Return [X, Y] of the center of cell containing provided text 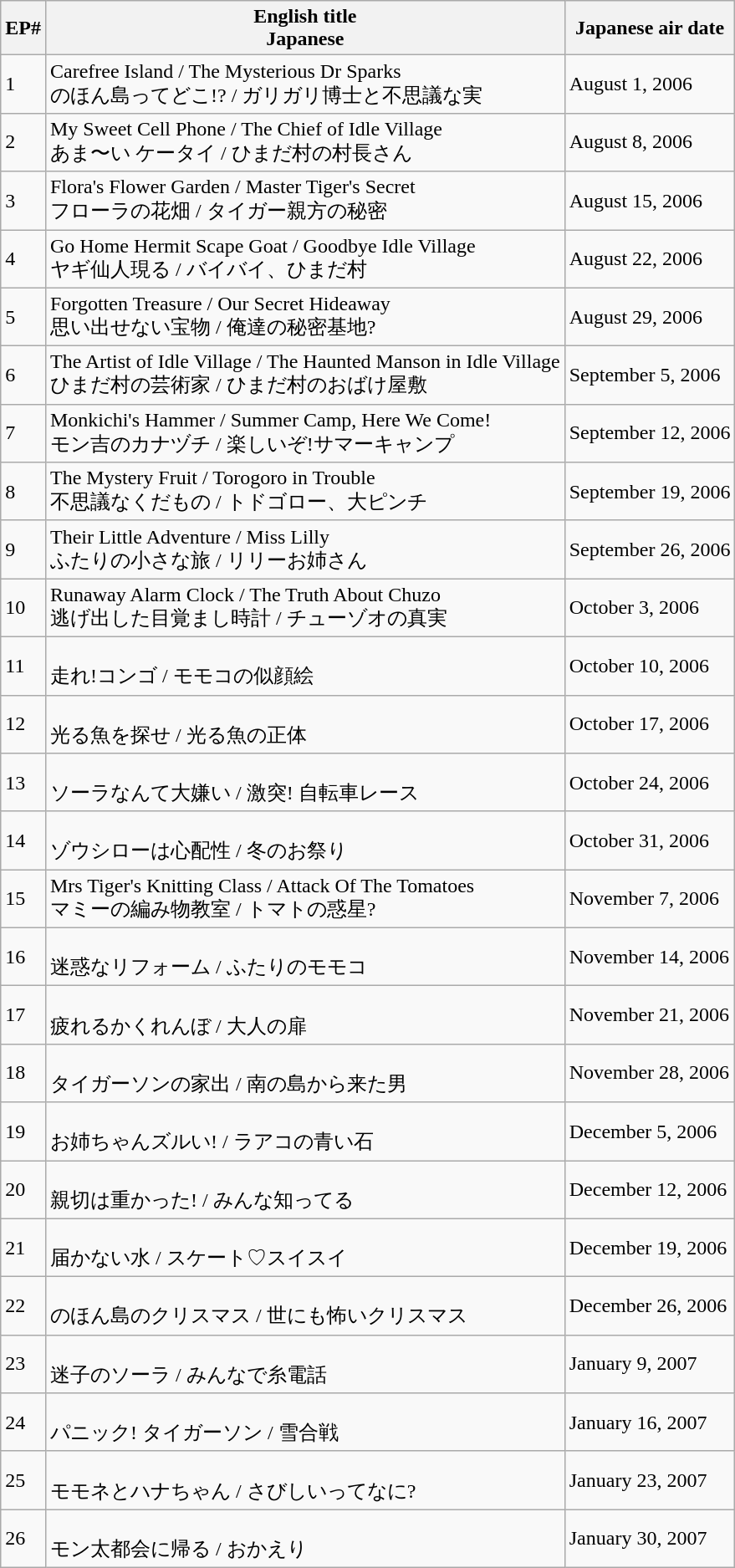
December 26, 2006 [650, 1306]
2 [23, 142]
11 [23, 666]
13 [23, 783]
3 [23, 201]
August 22, 2006 [650, 258]
November 14, 2006 [650, 957]
ソーラなんて大嫌い / 激突! 自転車レース [304, 783]
The Mystery Fruit / Torogoro in Trouble不思議なくだもの / トドゴロー、大ピンチ [304, 492]
8 [23, 492]
October 17, 2006 [650, 724]
September 19, 2006 [650, 492]
迷子のソーラ / みんなで糸電話 [304, 1364]
December 5, 2006 [650, 1131]
お姉ちゃんズルい! / ラアコの青い石 [304, 1131]
疲れるかくれんぼ / 大人の扉 [304, 1015]
August 1, 2006 [650, 84]
September 26, 2006 [650, 549]
December 19, 2006 [650, 1248]
English titleJapanese [304, 28]
Go Home Hermit Scape Goat / Goodbye Idle Villageヤギ仙人現る / バイバイ、ひまだ村 [304, 258]
18 [23, 1073]
Carefree Island / The Mysterious Dr Sparksのほん島ってどこ!? / ガリガリ博士と不思議な実 [304, 84]
My Sweet Cell Phone / The Chief of Idle Villageあま〜い ケータイ / ひまだ村の村長さん [304, 142]
20 [23, 1190]
September 12, 2006 [650, 433]
14 [23, 840]
4 [23, 258]
November 21, 2006 [650, 1015]
January 16, 2007 [650, 1422]
12 [23, 724]
Japanese air date [650, 28]
January 23, 2007 [650, 1480]
25 [23, 1480]
パニック! タイガーソン / 雪合戦 [304, 1422]
October 10, 2006 [650, 666]
迷惑なリフォーム / ふたりのモモコ [304, 957]
Runaway Alarm Clock / The Truth About Chuzo逃げ出した目覚まし時計 / チューゾオの真実 [304, 608]
22 [23, 1306]
15 [23, 899]
のほん島のクリスマス / 世にも怖いクリスマス [304, 1306]
23 [23, 1364]
走れ!コンゴ / モモコの似顔絵 [304, 666]
Their Little Adventure / Miss Lillyふたりの小さな旅 / リリーお姉さん [304, 549]
August 29, 2006 [650, 317]
16 [23, 957]
September 5, 2006 [650, 375]
親切は重かった! / みんな知ってる [304, 1190]
Flora's Flower Garden / Master Tiger's Secretフローラの花畑 / タイガー親方の秘密 [304, 201]
December 12, 2006 [650, 1190]
August 15, 2006 [650, 201]
1 [23, 84]
タイガーソンの家出 / 南の島から来た男 [304, 1073]
ゾウシローは心配性 / 冬のお祭り [304, 840]
モン太都会に帰る / おかえり [304, 1539]
January 9, 2007 [650, 1364]
EP# [23, 28]
Forgotten Treasure / Our Secret Hideaway思い出せない宝物 / 俺達の秘密基地? [304, 317]
The Artist of Idle Village / The Haunted Manson in Idle Villageひまだ村の芸術家 / ひまだ村のおばけ屋敷 [304, 375]
19 [23, 1131]
9 [23, 549]
November 28, 2006 [650, 1073]
光る魚を探せ / 光る魚の正体 [304, 724]
10 [23, 608]
26 [23, 1539]
August 8, 2006 [650, 142]
October 24, 2006 [650, 783]
October 3, 2006 [650, 608]
7 [23, 433]
Monkichi's Hammer / Summer Camp, Here We Come!モン吉のカナヅチ / 楽しいぞ!サマーキャンプ [304, 433]
届かない水 / スケート♡スイスイ [304, 1248]
モモネとハナちゃん / さびしいってなに? [304, 1480]
January 30, 2007 [650, 1539]
17 [23, 1015]
6 [23, 375]
October 31, 2006 [650, 840]
24 [23, 1422]
Mrs Tiger's Knitting Class / Attack Of The Tomatoesマミーの編み物教室 / トマトの惑星? [304, 899]
November 7, 2006 [650, 899]
21 [23, 1248]
5 [23, 317]
